Locate the cell with the specified text and output its [x, y] center coordinate. 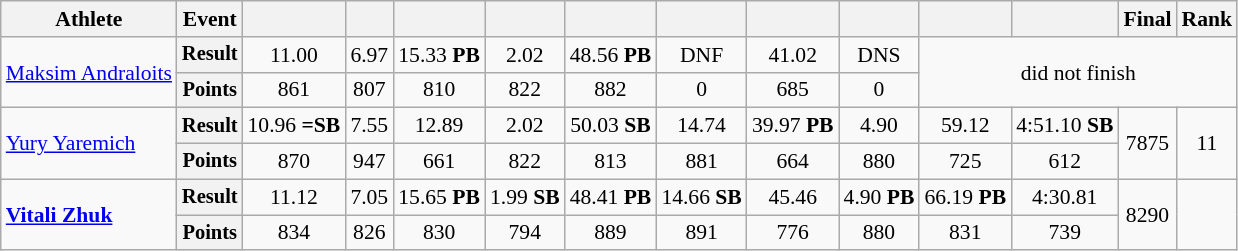
59.12 [965, 126]
8290 [1147, 214]
826 [369, 233]
870 [294, 162]
Maksim Andraloits [89, 72]
66.19 PB [965, 197]
48.41 PB [611, 197]
807 [369, 90]
41.02 [793, 55]
Yury Yaremich [89, 144]
881 [702, 162]
4:30.81 [1064, 197]
861 [294, 90]
12.89 [439, 126]
664 [793, 162]
11.12 [294, 197]
15.65 PB [439, 197]
DNS [880, 55]
Final [1147, 19]
Vitali Zhuk [89, 214]
4.90 PB [880, 197]
612 [1064, 162]
14.66 SB [702, 197]
834 [294, 233]
39.97 PB [793, 126]
776 [793, 233]
4:51.10 SB [1064, 126]
1.99 SB [525, 197]
Rank [1208, 19]
831 [965, 233]
889 [611, 233]
4.90 [880, 126]
891 [702, 233]
Athlete [89, 19]
Event [210, 19]
10.96 =SB [294, 126]
685 [793, 90]
813 [611, 162]
7875 [1147, 144]
DNF [702, 55]
882 [611, 90]
6.97 [369, 55]
15.33 PB [439, 55]
11 [1208, 144]
50.03 SB [611, 126]
830 [439, 233]
7.55 [369, 126]
725 [965, 162]
794 [525, 233]
45.46 [793, 197]
739 [1064, 233]
14.74 [702, 126]
11.00 [294, 55]
810 [439, 90]
947 [369, 162]
7.05 [369, 197]
661 [439, 162]
did not finish [1078, 72]
48.56 PB [611, 55]
